Find where the given text appears and provide that cell's center as (X, Y) coordinate. 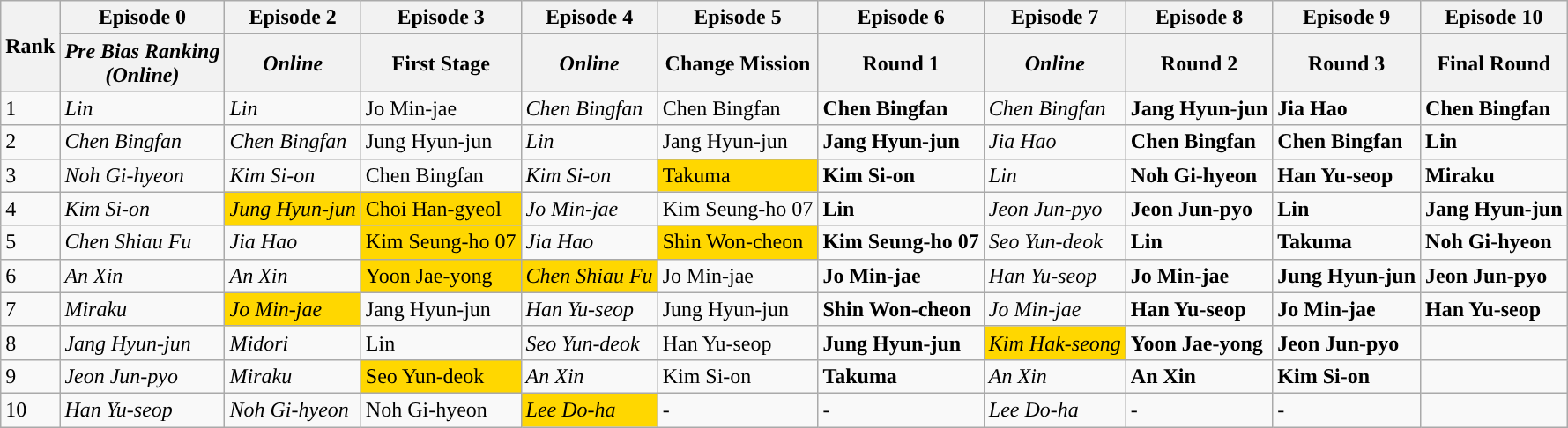
Kim Hak-seong (1054, 343)
Choi Han-gyeol (441, 209)
Episode 9 (1347, 18)
8 (30, 343)
3 (30, 175)
Episode 6 (901, 18)
9 (30, 376)
Episode 7 (1054, 18)
Round 2 (1199, 63)
Episode 5 (738, 18)
1 (30, 108)
Round 3 (1347, 63)
Episode 2 (293, 18)
4 (30, 209)
5 (30, 242)
Episode 10 (1494, 18)
Episode 3 (441, 18)
Rank (30, 46)
First Stage (441, 63)
Episode 0 (143, 18)
Change Mission (738, 63)
Midori (293, 343)
6 (30, 276)
Pre Bias Ranking(Online) (143, 63)
Final Round (1494, 63)
10 (30, 410)
Episode 8 (1199, 18)
7 (30, 309)
2 (30, 142)
Episode 4 (589, 18)
Round 1 (901, 63)
